Capture the cell that displays the provided text and extract its [X, Y] central coordinate. 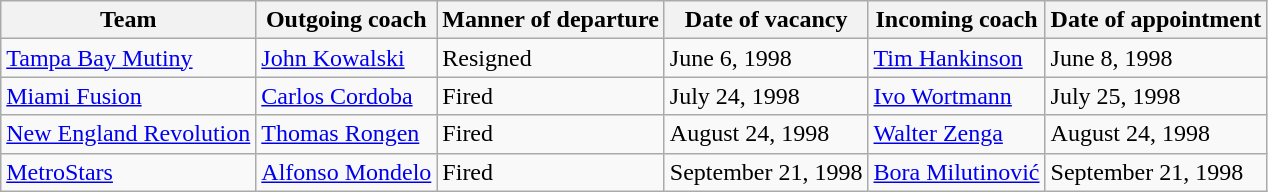
John Kowalski [346, 58]
Date of vacancy [766, 20]
Outgoing coach [346, 20]
Alfonso Mondelo [346, 172]
Tim Hankinson [956, 58]
Carlos Cordoba [346, 96]
June 8, 1998 [1156, 58]
New England Revolution [128, 134]
Tampa Bay Mutiny [128, 58]
Bora Milutinović [956, 172]
July 24, 1998 [766, 96]
Thomas Rongen [346, 134]
Date of appointment [1156, 20]
Walter Zenga [956, 134]
July 25, 1998 [1156, 96]
MetroStars [128, 172]
Miami Fusion [128, 96]
Resigned [550, 58]
June 6, 1998 [766, 58]
Ivo Wortmann [956, 96]
Team [128, 20]
Manner of departure [550, 20]
Incoming coach [956, 20]
